Find where the given text appears and provide that cell's center as [X, Y] coordinate. 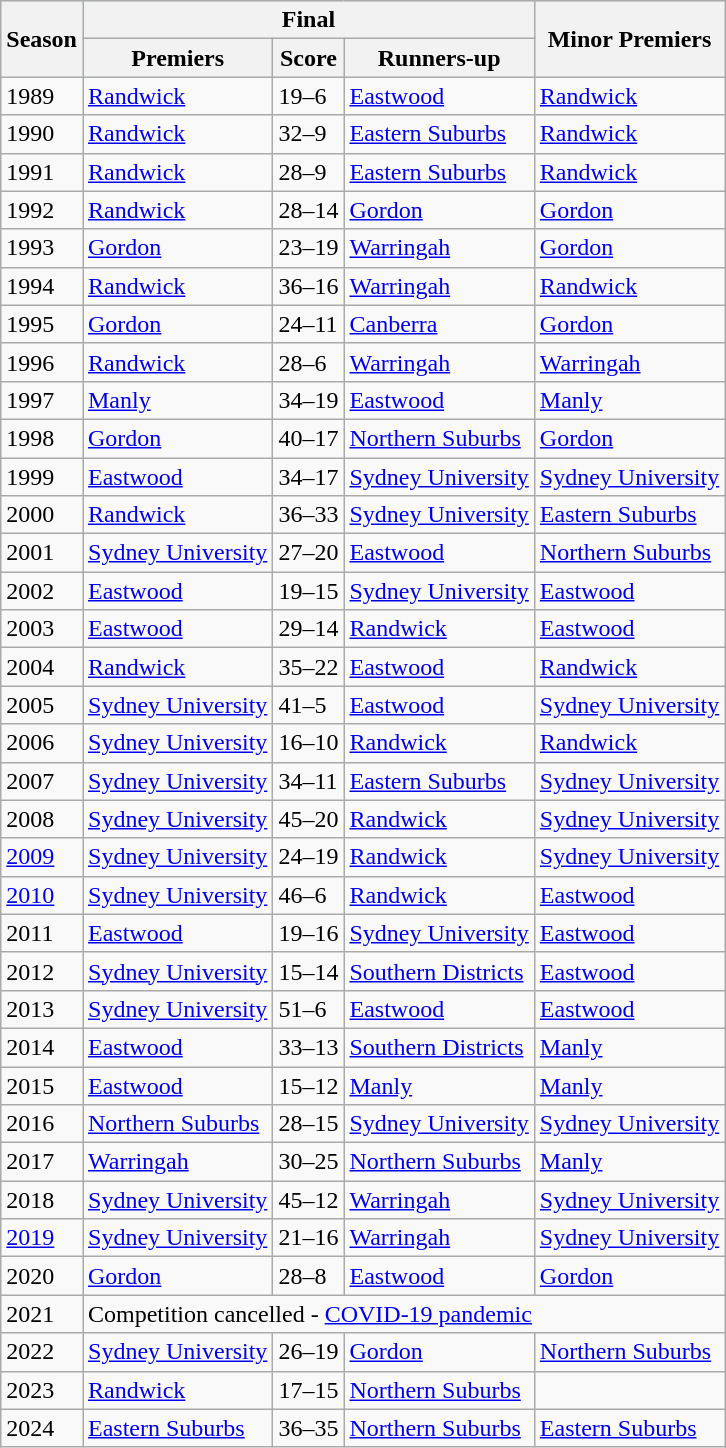
1993 [42, 248]
36–33 [308, 515]
1996 [42, 362]
19–15 [308, 591]
45–20 [308, 819]
28–15 [308, 1124]
40–17 [308, 438]
1998 [42, 438]
2009 [42, 857]
1990 [42, 134]
1992 [42, 210]
46–6 [308, 895]
1997 [42, 400]
2016 [42, 1124]
1995 [42, 324]
1991 [42, 172]
2023 [42, 1390]
1994 [42, 286]
2001 [42, 553]
36–35 [308, 1428]
28–6 [308, 362]
24–19 [308, 857]
19–6 [308, 96]
2018 [42, 1200]
2011 [42, 933]
Competition cancelled - COVID-19 pandemic [403, 1314]
2004 [42, 667]
1999 [42, 477]
23–19 [308, 248]
15–14 [308, 971]
29–14 [308, 629]
Season [42, 39]
16–10 [308, 743]
2024 [42, 1428]
34–11 [308, 781]
35–22 [308, 667]
2015 [42, 1085]
34–17 [308, 477]
2002 [42, 591]
2012 [42, 971]
2013 [42, 1009]
2014 [42, 1047]
15–12 [308, 1085]
1989 [42, 96]
17–15 [308, 1390]
27–20 [308, 553]
2003 [42, 629]
21–16 [308, 1238]
Score [308, 58]
28–14 [308, 210]
Runners-up [439, 58]
2005 [42, 705]
2006 [42, 743]
Premiers [177, 58]
Minor Premiers [629, 39]
19–16 [308, 933]
34–19 [308, 400]
28–8 [308, 1276]
51–6 [308, 1009]
24–11 [308, 324]
Final [308, 20]
2017 [42, 1162]
30–25 [308, 1162]
45–12 [308, 1200]
28–9 [308, 172]
2008 [42, 819]
2021 [42, 1314]
41–5 [308, 705]
2019 [42, 1238]
2020 [42, 1276]
36–16 [308, 286]
2000 [42, 515]
2022 [42, 1352]
2010 [42, 895]
26–19 [308, 1352]
33–13 [308, 1047]
Canberra [439, 324]
32–9 [308, 134]
2007 [42, 781]
